Capture the cell that displays the provided text and extract its [X, Y] central coordinate. 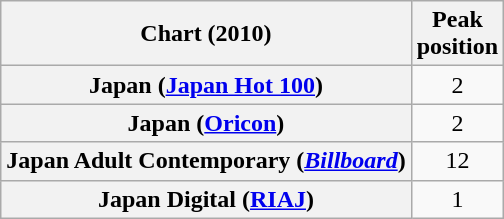
Japan (Japan Hot 100) [206, 85]
Japan Digital (RIAJ) [206, 199]
Japan (Oricon) [206, 123]
Peakposition [457, 34]
1 [457, 199]
Chart (2010) [206, 34]
12 [457, 161]
Japan Adult Contemporary (Billboard) [206, 161]
